Pinpoint the cell where the given text exists, returning its (X, Y) midpoint coordinate. 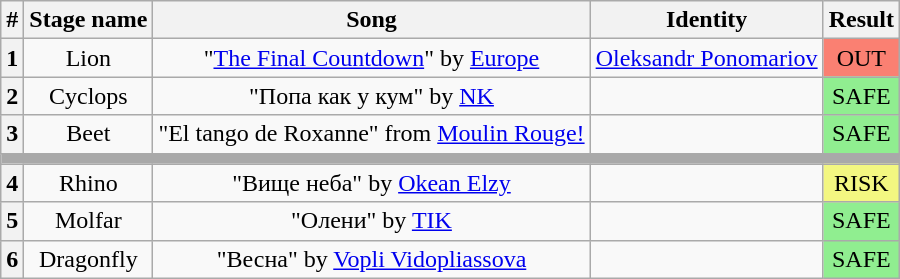
2 (12, 96)
"Олени" by TIK (372, 221)
RISK (861, 183)
Beet (88, 134)
OUT (861, 58)
# (12, 20)
Result (861, 20)
"Вище неба" by Okean Elzy (372, 183)
Rhino (88, 183)
1 (12, 58)
Lion (88, 58)
Song (372, 20)
Cyclops (88, 96)
Dragonfly (88, 259)
6 (12, 259)
Stage name (88, 20)
Oleksandr Ponomariov (706, 58)
3 (12, 134)
"Весна" by Vopli Vidopliassova (372, 259)
"The Final Countdown" by Europe (372, 58)
Molfar (88, 221)
5 (12, 221)
Identity (706, 20)
"El tango de Roxanne" from Moulin Rouge! (372, 134)
"Попа как у кум" by NK (372, 96)
4 (12, 183)
